From the cell containing the given text, extract its center point as (X, Y) coordinate. 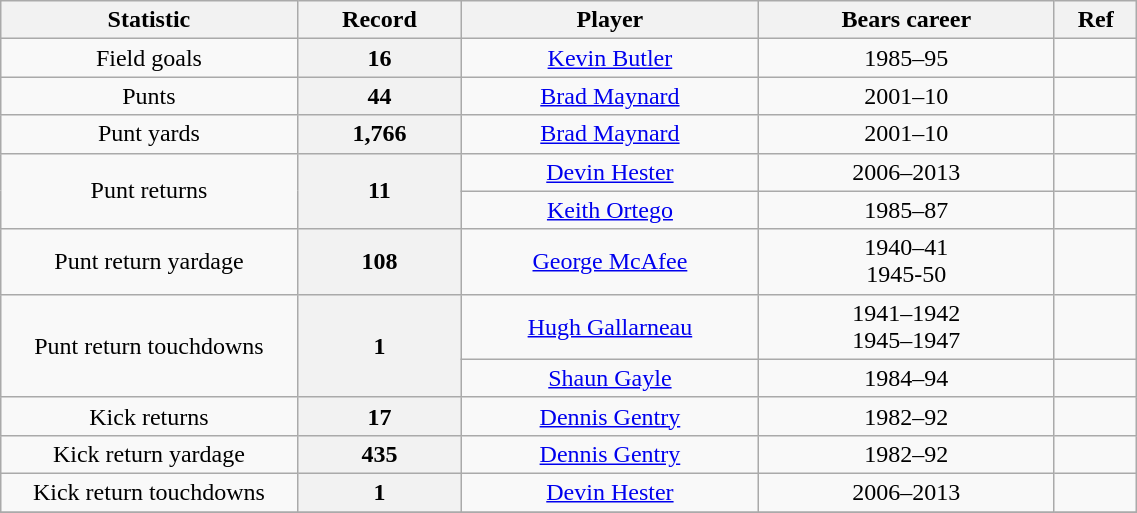
Punt return yardage (149, 262)
Player (610, 20)
435 (380, 454)
Kevin Butler (610, 58)
1985–95 (906, 58)
Punts (149, 96)
Kick return yardage (149, 454)
Punt returns (149, 191)
Keith Ortego (610, 210)
108 (380, 262)
1985–87 (906, 210)
Kick return touchdowns (149, 492)
44 (380, 96)
Record (380, 20)
Statistic (149, 20)
Punt return touchdowns (149, 346)
Kick returns (149, 416)
1941–19421945–1947 (906, 326)
Hugh Gallarneau (610, 326)
17 (380, 416)
1,766 (380, 134)
Shaun Gayle (610, 378)
16 (380, 58)
11 (380, 191)
1940–411945-50 (906, 262)
Punt yards (149, 134)
Ref (1095, 20)
1984–94 (906, 378)
Bears career (906, 20)
Field goals (149, 58)
George McAfee (610, 262)
